Scan for the cell matching the given text and deliver its [x, y] coordinate at center. 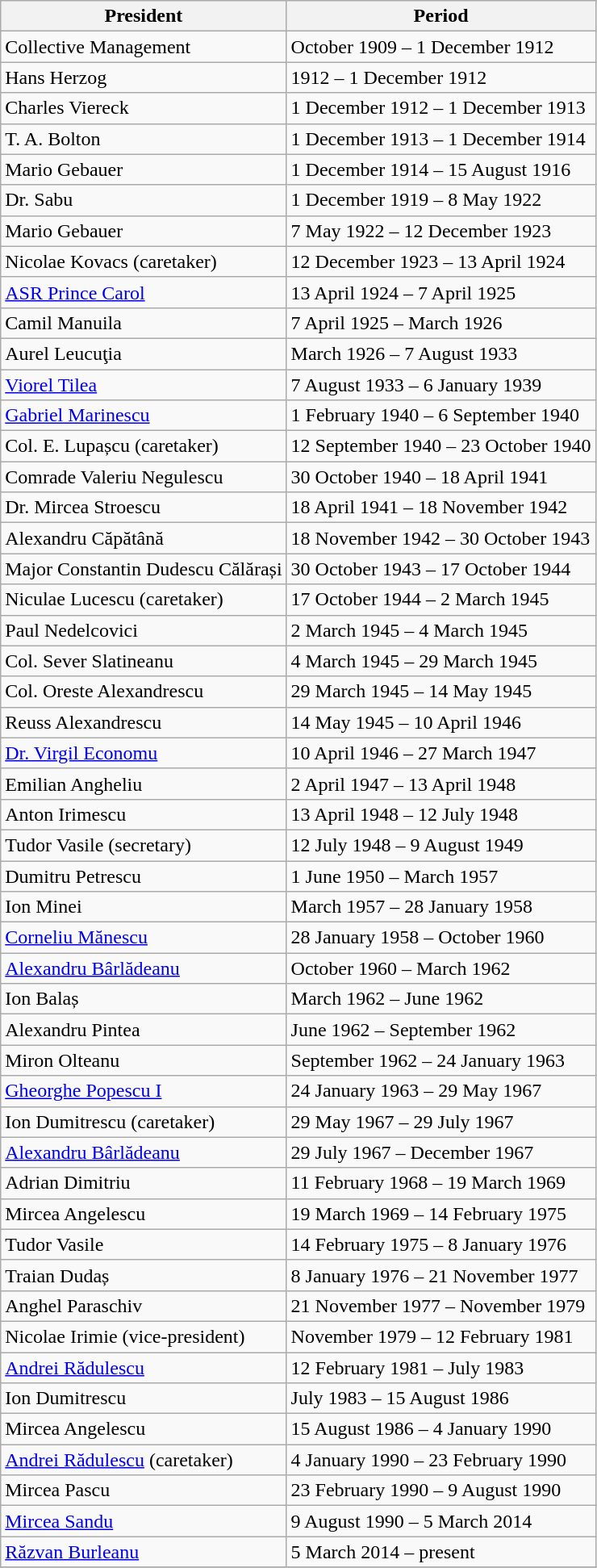
Ion Balaș [144, 999]
1 February 1940 – 6 September 1940 [440, 416]
Miron Olteanu [144, 1060]
Andrei Rădulescu [144, 1368]
October 1960 – March 1962 [440, 968]
Comrade Valeriu Negulescu [144, 477]
30 October 1940 – 18 April 1941 [440, 477]
Răzvan Burleanu [144, 1552]
Anghel Paraschiv [144, 1306]
18 April 1941 – 18 November 1942 [440, 508]
Adrian Dimitriu [144, 1183]
March 1926 – 7 August 1933 [440, 353]
30 October 1943 – 17 October 1944 [440, 569]
29 May 1967 – 29 July 1967 [440, 1122]
March 1957 – 28 January 1958 [440, 907]
Camil Manuila [144, 323]
March 1962 – June 1962 [440, 999]
Major Constantin Dudescu Călărași [144, 569]
18 November 1942 – 30 October 1943 [440, 538]
29 March 1945 – 14 May 1945 [440, 692]
Period [440, 16]
Reuss Alexandrescu [144, 722]
17 October 1944 – 2 March 1945 [440, 600]
8 January 1976 – 21 November 1977 [440, 1275]
Gabriel Marinescu [144, 416]
11 February 1968 – 19 March 1969 [440, 1183]
Anton Irimescu [144, 814]
Nicolae Irimie (vice-president) [144, 1336]
1 December 1912 – 1 December 1913 [440, 108]
1912 – 1 December 1912 [440, 77]
Dr. Sabu [144, 200]
2 April 1947 – 13 April 1948 [440, 784]
1 December 1913 – 1 December 1914 [440, 139]
9 August 1990 – 5 March 2014 [440, 1521]
Gheorghe Popescu I [144, 1091]
Col. Sever Slatineanu [144, 661]
Ion Dumitrescu [144, 1399]
Hans Herzog [144, 77]
15 August 1986 – 4 January 1990 [440, 1429]
24 January 1963 – 29 May 1967 [440, 1091]
Col. Oreste Alexandrescu [144, 692]
President [144, 16]
Paul Nedelcovici [144, 630]
13 April 1948 – 12 July 1948 [440, 814]
ASR Prince Carol [144, 292]
Tudor Vasile [144, 1244]
5 March 2014 – present [440, 1552]
1 December 1919 – 8 May 1922 [440, 200]
2 March 1945 – 4 March 1945 [440, 630]
Alexandru Căpătână [144, 538]
September 1962 – 24 January 1963 [440, 1060]
Ion Minei [144, 907]
July 1983 – 15 August 1986 [440, 1399]
Ion Dumitrescu (caretaker) [144, 1122]
Aurel Leucuţia [144, 353]
Charles Viereck [144, 108]
7 April 1925 – March 1926 [440, 323]
Dr. Mircea Stroescu [144, 508]
12 September 1940 – 23 October 1940 [440, 446]
28 January 1958 – October 1960 [440, 938]
7 August 1933 – 6 January 1939 [440, 385]
1 December 1914 – 15 August 1916 [440, 169]
23 February 1990 – 9 August 1990 [440, 1491]
Traian Dudaș [144, 1275]
Tudor Vasile (secretary) [144, 845]
Niculae Lucescu (caretaker) [144, 600]
Andrei Rădulescu (caretaker) [144, 1460]
Dumitru Petrescu [144, 876]
14 May 1945 – 10 April 1946 [440, 722]
November 1979 – 12 February 1981 [440, 1336]
29 July 1967 – December 1967 [440, 1152]
19 March 1969 – 14 February 1975 [440, 1214]
1 June 1950 – March 1957 [440, 876]
Viorel Tilea [144, 385]
Alexandru Pintea [144, 1030]
4 January 1990 – 23 February 1990 [440, 1460]
T. A. Bolton [144, 139]
12 December 1923 – 13 April 1924 [440, 261]
7 May 1922 – 12 December 1923 [440, 231]
13 April 1924 – 7 April 1925 [440, 292]
October 1909 – 1 December 1912 [440, 47]
10 April 1946 – 27 March 1947 [440, 753]
Corneliu Mănescu [144, 938]
4 March 1945 – 29 March 1945 [440, 661]
12 July 1948 – 9 August 1949 [440, 845]
June 1962 – September 1962 [440, 1030]
Nicolae Kovacs (caretaker) [144, 261]
Col. E. Lupașcu (caretaker) [144, 446]
12 February 1981 – July 1983 [440, 1368]
Collective Management [144, 47]
Dr. Virgil Economu [144, 753]
Mircea Sandu [144, 1521]
14 February 1975 – 8 January 1976 [440, 1244]
Mircea Pascu [144, 1491]
21 November 1977 – November 1979 [440, 1306]
Emilian Angheliu [144, 784]
